From the cell containing the given text, extract its center point as [X, Y] coordinate. 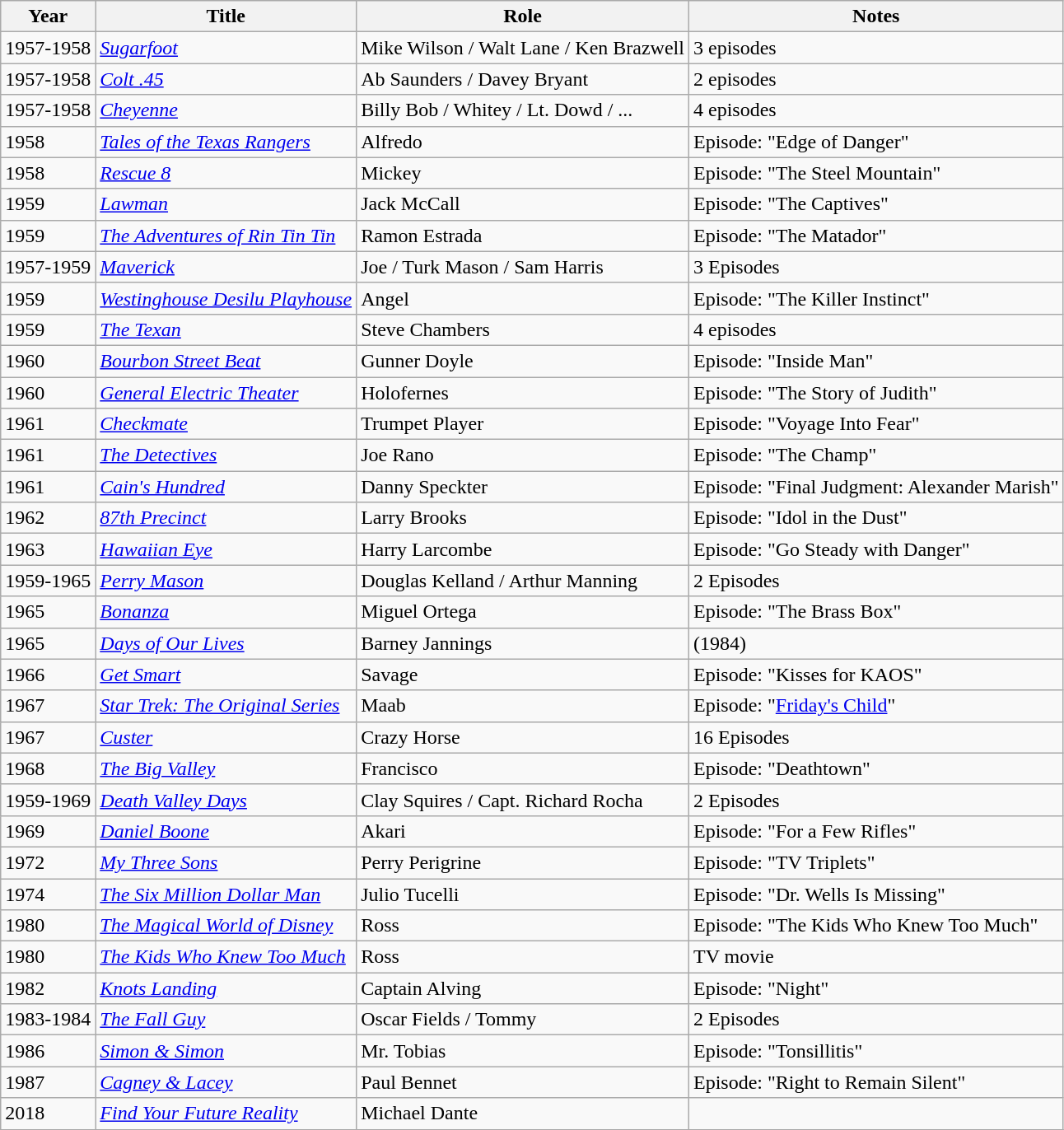
Gunner Doyle [523, 361]
The Fall Guy [226, 1020]
1986 [48, 1051]
Francisco [523, 768]
Julio Tucelli [523, 894]
1963 [48, 549]
Notes [876, 16]
Crazy Horse [523, 737]
Bonanza [226, 612]
Title [226, 16]
1959-1965 [48, 581]
Maab [523, 706]
Get Smart [226, 675]
The Big Valley [226, 768]
3 Episodes [876, 267]
1974 [48, 894]
Joe / Turk Mason / Sam Harris [523, 267]
(1984) [876, 643]
1987 [48, 1082]
3 episodes [876, 48]
Clay Squires / Capt. Richard Rocha [523, 800]
Sugarfoot [226, 48]
Lawman [226, 204]
2018 [48, 1114]
Episode: "Night" [876, 988]
Jack McCall [523, 204]
Cagney & Lacey [226, 1082]
Death Valley Days [226, 800]
Rescue 8 [226, 173]
Akari [523, 831]
Joe Rano [523, 455]
Checkmate [226, 424]
Colt .45 [226, 79]
Holofernes [523, 393]
Episode: "Dr. Wells Is Missing" [876, 894]
Paul Bennet [523, 1082]
Danny Speckter [523, 487]
Cain's Hundred [226, 487]
Episode: "The Kids Who Knew Too Much" [876, 926]
1982 [48, 988]
Role [523, 16]
Custer [226, 737]
Episode: "The Steel Mountain" [876, 173]
Mickey [523, 173]
1962 [48, 518]
Michael Dante [523, 1114]
1959-1969 [48, 800]
Bourbon Street Beat [226, 361]
Episode: "Go Steady with Danger" [876, 549]
Mr. Tobias [523, 1051]
Find Your Future Reality [226, 1114]
Ramon Estrada [523, 236]
Douglas Kelland / Arthur Manning [523, 581]
1957-1959 [48, 267]
1969 [48, 831]
Year [48, 16]
Episode: "Friday's Child" [876, 706]
Captain Alving [523, 988]
Star Trek: The Original Series [226, 706]
Hawaiian Eye [226, 549]
Days of Our Lives [226, 643]
Perry Mason [226, 581]
Larry Brooks [523, 518]
General Electric Theater [226, 393]
Episode: "The Champ" [876, 455]
The Six Million Dollar Man [226, 894]
Westinghouse Desilu Playhouse [226, 298]
Episode: "Final Judgment: Alexander Marish" [876, 487]
Oscar Fields / Tommy [523, 1020]
Trumpet Player [523, 424]
Cheyenne [226, 110]
Perry Perigrine [523, 862]
Episode: "Right to Remain Silent" [876, 1082]
Episode: "TV Triplets" [876, 862]
Episode: "Kisses for KAOS" [876, 675]
Barney Jannings [523, 643]
Simon & Simon [226, 1051]
My Three Sons [226, 862]
Episode: "Edge of Danger" [876, 142]
Episode: "Deathtown" [876, 768]
Tales of the Texas Rangers [226, 142]
1968 [48, 768]
Maverick [226, 267]
Episode: "Idol in the Dust" [876, 518]
TV movie [876, 957]
Episode: "The Captives" [876, 204]
The Magical World of Disney [226, 926]
The Kids Who Knew Too Much [226, 957]
Episode: "The Story of Judith" [876, 393]
Episode: "For a Few Rifles" [876, 831]
The Detectives [226, 455]
Mike Wilson / Walt Lane / Ken Brazwell [523, 48]
Billy Bob / Whitey / Lt. Dowd / ... [523, 110]
1972 [48, 862]
87th Precinct [226, 518]
Daniel Boone [226, 831]
Savage [523, 675]
The Adventures of Rin Tin Tin [226, 236]
Miguel Ortega [523, 612]
16 Episodes [876, 737]
Episode: "The Killer Instinct" [876, 298]
Episode: "The Brass Box" [876, 612]
1966 [48, 675]
Episode: "Voyage Into Fear" [876, 424]
Episode: "The Matador" [876, 236]
Episode: "Tonsillitis" [876, 1051]
Steve Chambers [523, 329]
Alfredo [523, 142]
1983-1984 [48, 1020]
Angel [523, 298]
The Texan [226, 329]
2 episodes [876, 79]
Episode: "Inside Man" [876, 361]
Harry Larcombe [523, 549]
Knots Landing [226, 988]
Ab Saunders / Davey Bryant [523, 79]
